Return the (X, Y) coordinate for the center point of the cell that contains the specified text.  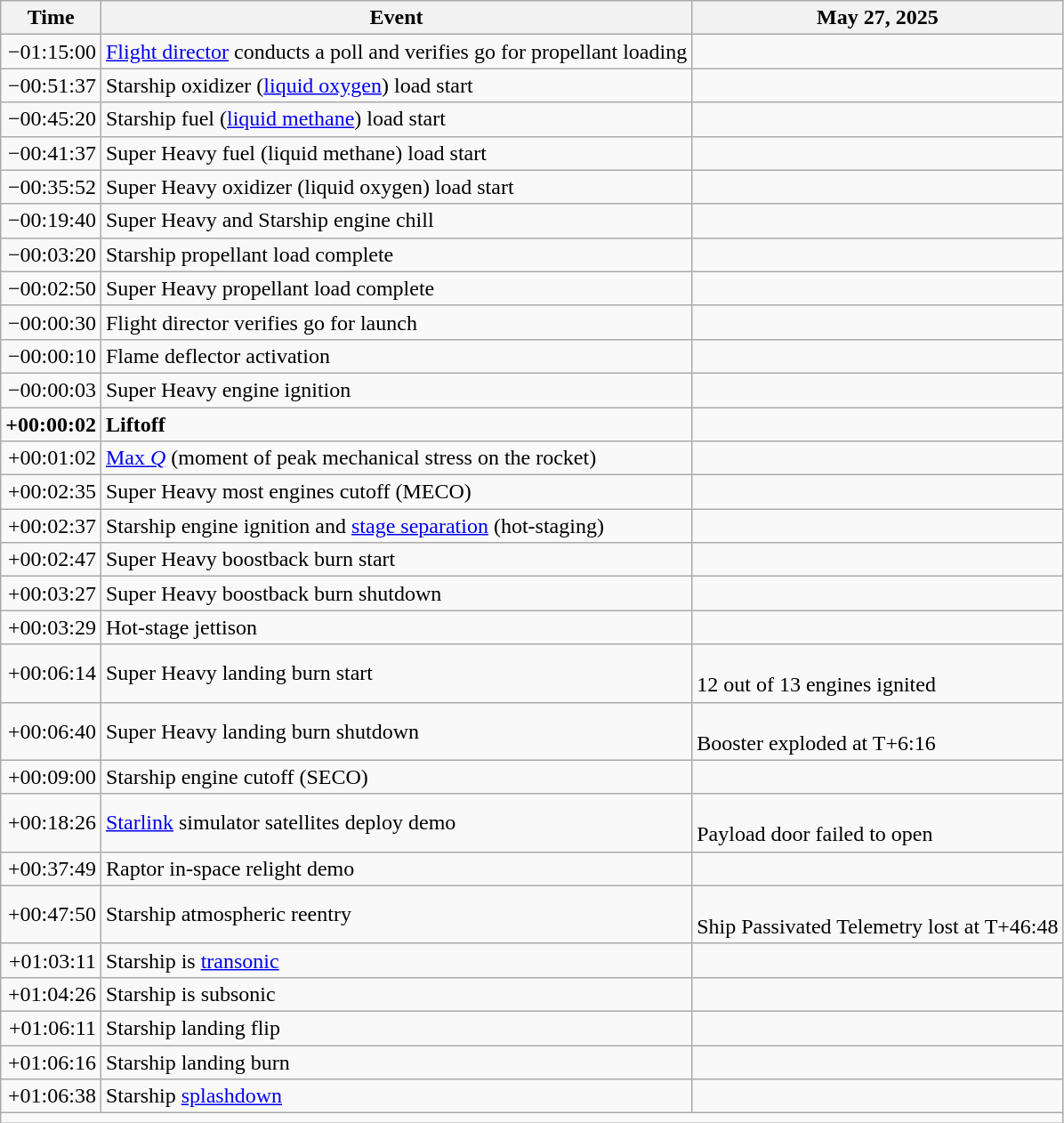
Flight director conducts a poll and verifies go for propellant loading (396, 52)
+00:00:02 (52, 424)
Starship oxidizer (liquid oxygen) load start (396, 85)
+01:06:38 (52, 1096)
Super Heavy boostback burn start (396, 560)
Payload door failed to open (877, 822)
Hot-stage jettison (396, 627)
Starship atmospheric reentry (396, 915)
Super Heavy landing burn start (396, 673)
Starship landing burn (396, 1062)
−00:41:37 (52, 153)
−00:19:40 (52, 221)
Super Heavy propellant load complete (396, 288)
+00:02:37 (52, 526)
−00:45:20 (52, 119)
+01:06:16 (52, 1062)
+00:06:14 (52, 673)
Event (396, 18)
Booster exploded at T+6:16 (877, 731)
Super Heavy and Starship engine chill (396, 221)
+00:03:29 (52, 627)
+00:02:35 (52, 492)
+00:01:02 (52, 458)
Starship engine ignition and stage separation (hot-staging) (396, 526)
12 out of 13 engines ignited (877, 673)
−00:03:20 (52, 254)
+01:03:11 (52, 960)
Starship is subsonic (396, 994)
Starship is transonic (396, 960)
Super Heavy oxidizer (liquid oxygen) load start (396, 187)
May 27, 2025 (877, 18)
Super Heavy boostback burn shutdown (396, 594)
Flame deflector activation (396, 356)
Max Q (moment of peak mechanical stress on the rocket) (396, 458)
Starship splashdown (396, 1096)
+00:03:27 (52, 594)
+00:37:49 (52, 869)
Super Heavy fuel (liquid methane) load start (396, 153)
−00:00:10 (52, 356)
+00:18:26 (52, 822)
Ship Passivated Telemetry lost at T+46:48 (877, 915)
Starship propellant load complete (396, 254)
Raptor in-space relight demo (396, 869)
Liftoff (396, 424)
Flight director verifies go for launch (396, 322)
Starship landing flip (396, 1028)
−00:35:52 (52, 187)
+00:09:00 (52, 777)
+01:06:11 (52, 1028)
Super Heavy most engines cutoff (MECO) (396, 492)
Super Heavy landing burn shutdown (396, 731)
−01:15:00 (52, 52)
+00:47:50 (52, 915)
Starship fuel (liquid methane) load start (396, 119)
Super Heavy engine ignition (396, 390)
−00:51:37 (52, 85)
−00:00:03 (52, 390)
+00:02:47 (52, 560)
Time (52, 18)
+01:04:26 (52, 994)
−00:02:50 (52, 288)
Starlink simulator satellites deploy demo (396, 822)
Starship engine cutoff (SECO) (396, 777)
+00:06:40 (52, 731)
−00:00:30 (52, 322)
